Detect which cell encompasses the target text, then output its [X, Y] center coordinate. 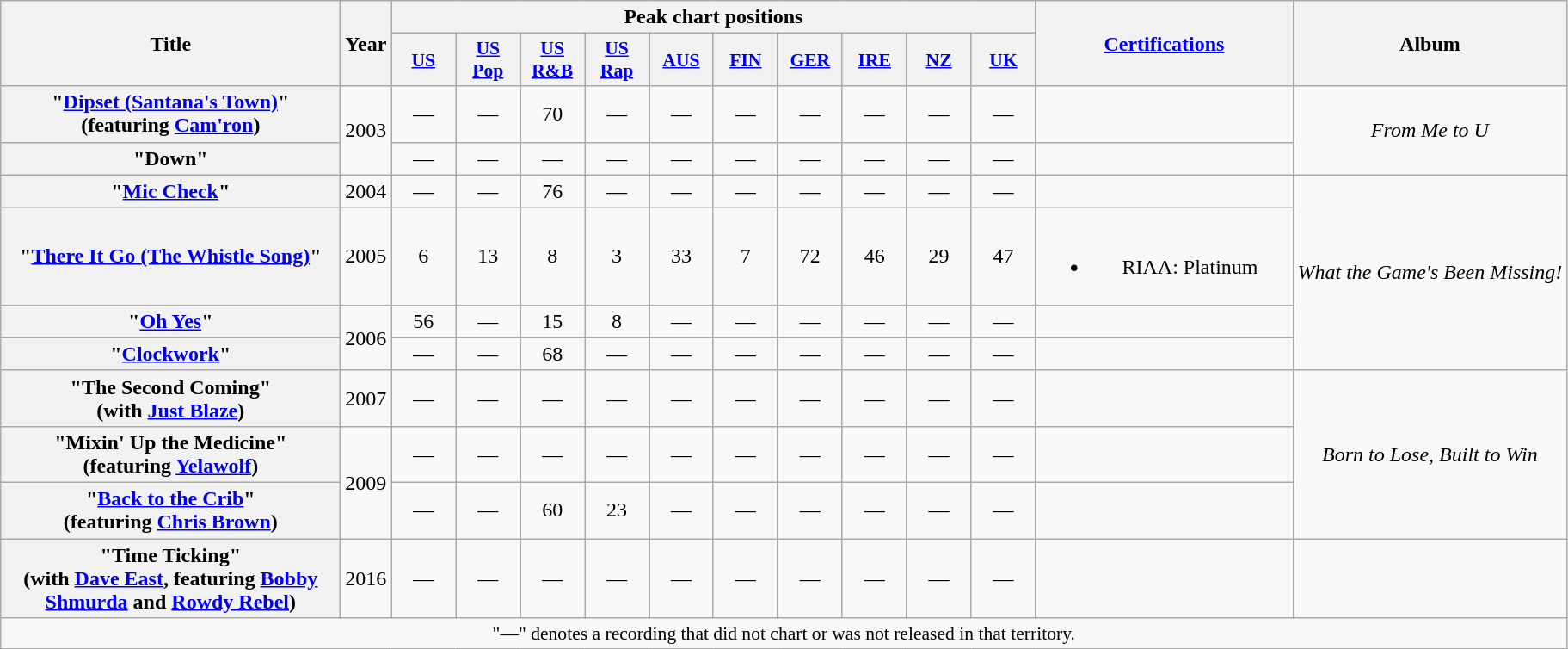
70 [552, 114]
76 [552, 191]
13 [489, 257]
"Down" [170, 158]
7 [745, 257]
46 [874, 257]
"Mic Check" [170, 191]
Album [1430, 43]
"Clockwork" [170, 354]
IRE [874, 60]
2004 [366, 191]
15 [552, 321]
2005 [366, 257]
60 [552, 510]
"Time Ticking"(with Dave East, featuring Bobby Shmurda and Rowdy Rebel) [170, 578]
Certifications [1165, 43]
FIN [745, 60]
2009 [366, 482]
"Mixin' Up the Medicine"(featuring Yelawolf) [170, 454]
AUS [681, 60]
"There It Go (The Whistle Song)" [170, 257]
"Oh Yes" [170, 321]
NZ [939, 60]
68 [552, 354]
"Back to the Crib"(featuring Chris Brown) [170, 510]
2006 [366, 337]
2007 [366, 398]
"Dipset (Santana's Town)"(featuring Cam'ron) [170, 114]
47 [1003, 257]
Title [170, 43]
6 [423, 257]
Year [366, 43]
UK [1003, 60]
"The Second Coming"(with Just Blaze) [170, 398]
3 [618, 257]
RIAA: Platinum [1165, 257]
USRap [618, 60]
GER [810, 60]
USR&B [552, 60]
29 [939, 257]
What the Game's Been Missing! [1430, 272]
23 [618, 510]
2003 [366, 131]
2016 [366, 578]
72 [810, 257]
"—" denotes a recording that did not chart or was not released in that territory. [784, 634]
Peak chart positions [714, 17]
56 [423, 321]
USPop [489, 60]
US [423, 60]
From Me to U [1430, 131]
Born to Lose, Built to Win [1430, 454]
33 [681, 257]
